Provide the [x, y] coordinate of the cell's center where the given text is located.  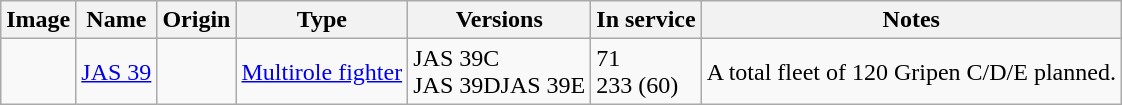
Type [322, 20]
71233 (60) [646, 72]
JAS 39 [116, 72]
Multirole fighter [322, 72]
Notes [911, 20]
Name [116, 20]
Origin [196, 20]
Versions [500, 20]
In service [646, 20]
Image [38, 20]
A total fleet of 120 Gripen C/D/E planned. [911, 72]
JAS 39CJAS 39DJAS 39E [500, 72]
